Locate the cell with the specified text and output its [X, Y] center coordinate. 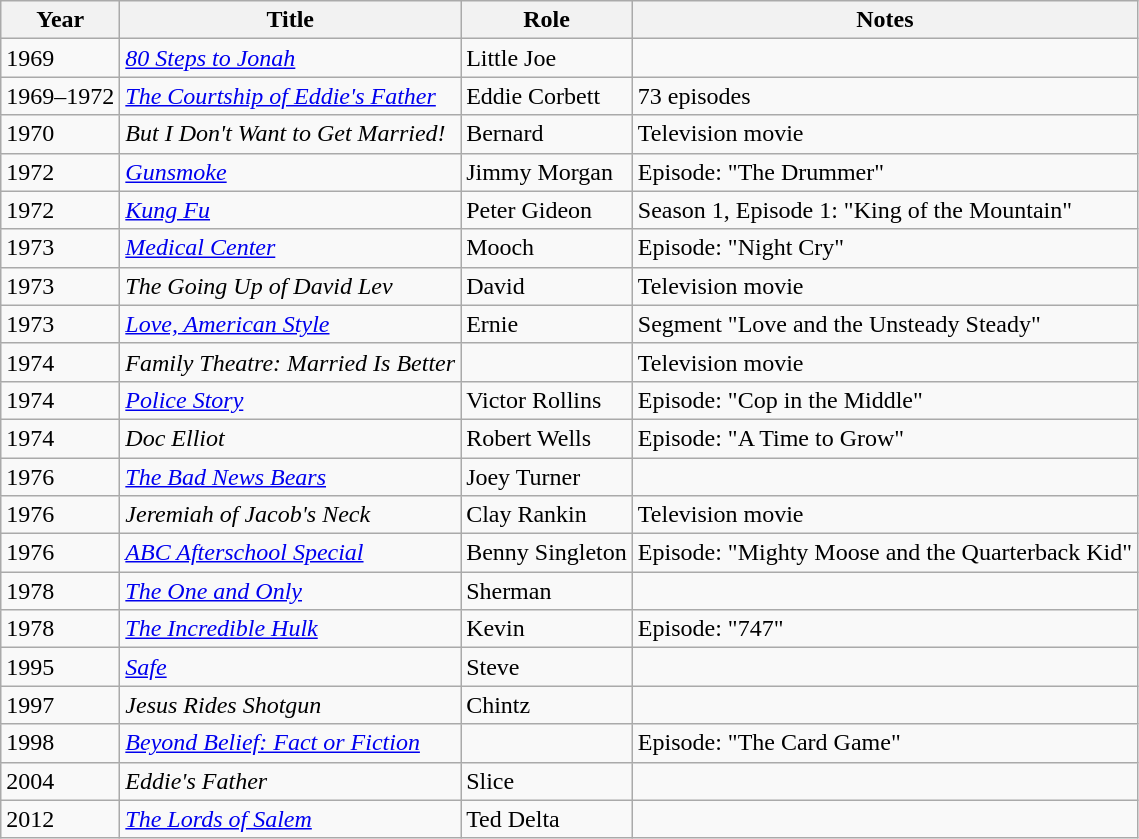
Notes [884, 20]
Title [290, 20]
Season 1, Episode 1: "King of the Mountain" [884, 210]
The Bad News Bears [290, 477]
Episode: "Night Cry" [884, 248]
1998 [60, 743]
Beyond Belief: Fact or Fiction [290, 743]
Love, American Style [290, 324]
Peter Gideon [547, 210]
Victor Rollins [547, 400]
Jesus Rides Shotgun [290, 705]
Benny Singleton [547, 553]
Kung Fu [290, 210]
Robert Wells [547, 438]
The One and Only [290, 591]
Ernie [547, 324]
Episode: "A Time to Grow" [884, 438]
The Incredible Hulk [290, 629]
Episode: "Cop in the Middle" [884, 400]
73 episodes [884, 96]
But I Don't Want to Get Married! [290, 134]
Kevin [547, 629]
Episode: "747" [884, 629]
1970 [60, 134]
Episode: "The Drummer" [884, 172]
Segment "Love and the Unsteady Steady" [884, 324]
Sherman [547, 591]
Chintz [547, 705]
Eddie's Father [290, 781]
Episode: "The Card Game" [884, 743]
Medical Center [290, 248]
Safe [290, 667]
Jimmy Morgan [547, 172]
The Courtship of Eddie's Father [290, 96]
Police Story [290, 400]
1969–1972 [60, 96]
Bernard [547, 134]
The Going Up of David Lev [290, 286]
Little Joe [547, 58]
2004 [60, 781]
Gunsmoke [290, 172]
Family Theatre: Married Is Better [290, 362]
Jeremiah of Jacob's Neck [290, 515]
Episode: "Mighty Moose and the Quarterback Kid" [884, 553]
Steve [547, 667]
Role [547, 20]
Year [60, 20]
Clay Rankin [547, 515]
Joey Turner [547, 477]
Eddie Corbett [547, 96]
1995 [60, 667]
80 Steps to Jonah [290, 58]
1997 [60, 705]
Mooch [547, 248]
Ted Delta [547, 819]
David [547, 286]
The Lords of Salem [290, 819]
2012 [60, 819]
Doc Elliot [290, 438]
1969 [60, 58]
Slice [547, 781]
ABC Afterschool Special [290, 553]
